Search for the cell housing the specified text and yield its [X, Y] center coordinate. 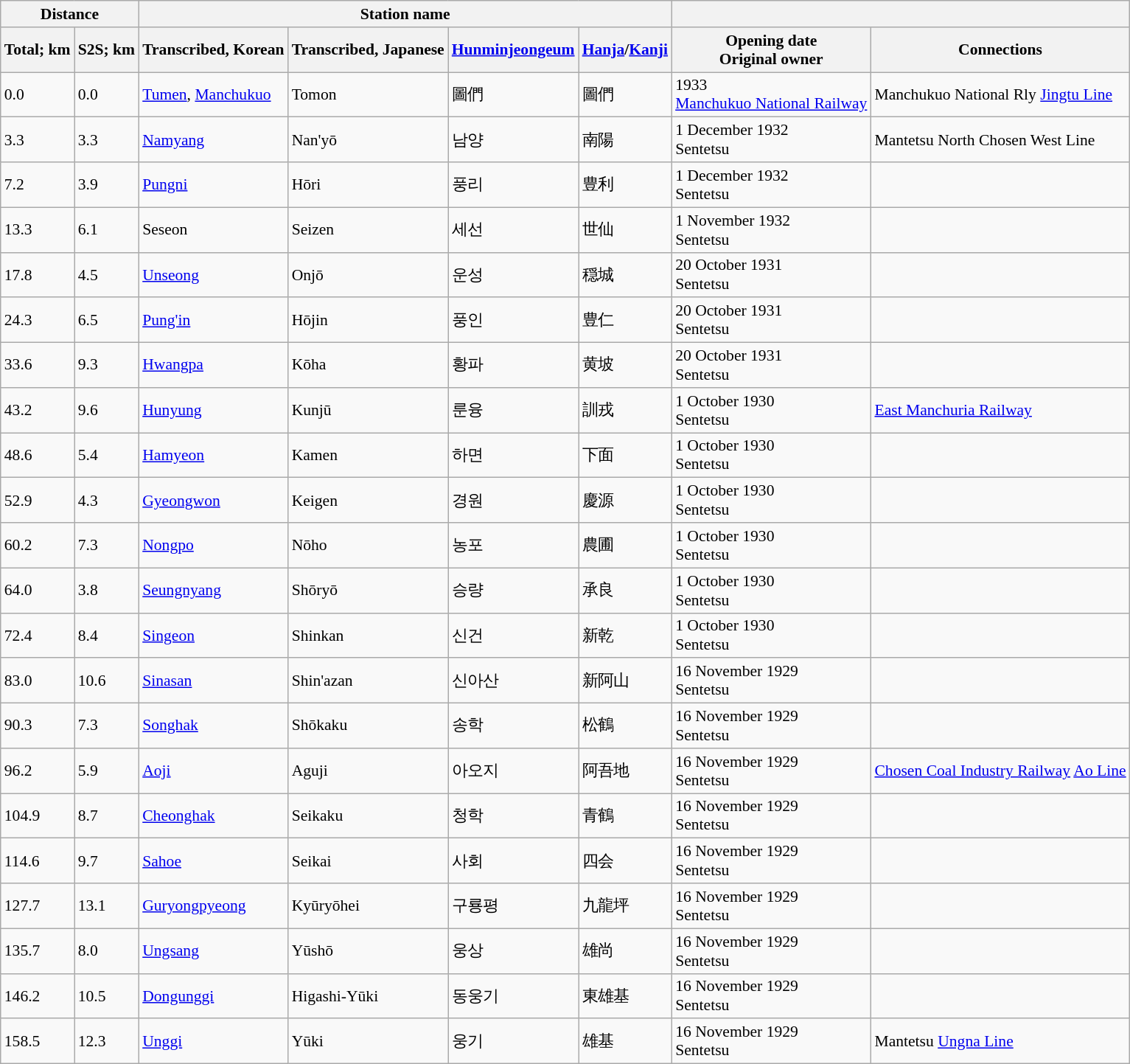
Kyūryōhei [369, 905]
Opening dateOriginal owner [771, 50]
Songhak [213, 726]
Hōjin [369, 320]
Kōha [369, 366]
3.8 [107, 590]
3.9 [107, 184]
Shinkan [369, 636]
송학 [513, 726]
90.3 [38, 726]
Transcribed, Korean [213, 50]
訓戎 [625, 410]
Mantetsu Ungna Line [1000, 1041]
6.5 [107, 320]
Hamyeon [213, 456]
72.4 [38, 636]
S2S; km [107, 50]
Ungsang [213, 951]
黄坡 [625, 366]
Seungnyang [213, 590]
Hunyung [213, 410]
Seizen [369, 230]
43.2 [38, 410]
13.1 [107, 905]
60.2 [38, 546]
웅기 [513, 1041]
승량 [513, 590]
Onjō [369, 274]
8.4 [107, 636]
Hōri [369, 184]
10.6 [107, 681]
Gyeongwon [213, 500]
Keigen [369, 500]
4.3 [107, 500]
阿吾地 [625, 771]
Nan'yō [369, 140]
松鶴 [625, 726]
Manchukuo National Rly Jingtu Line [1000, 94]
Higashi-Yūki [369, 995]
7.2 [38, 184]
146.2 [38, 995]
雄基 [625, 1041]
下面 [625, 456]
Kamen [369, 456]
5.9 [107, 771]
48.6 [38, 456]
농포 [513, 546]
Station name [405, 14]
경원 [513, 500]
풍리 [513, 184]
158.5 [38, 1041]
Pung'in [213, 320]
Namyang [213, 140]
운성 [513, 274]
10.5 [107, 995]
8.7 [107, 816]
Aguji [369, 771]
1 November 1932Sentetsu [771, 230]
Yūshō [369, 951]
九龍坪 [625, 905]
9.6 [107, 410]
Seseon [213, 230]
구룡평 [513, 905]
Yūki [369, 1041]
하면 [513, 456]
Singeon [213, 636]
1933Manchukuo National Railway [771, 94]
Dongunggi [213, 995]
Tomon [369, 94]
穏城 [625, 274]
9.3 [107, 366]
6.1 [107, 230]
Hwangpa [213, 366]
135.7 [38, 951]
Transcribed, Japanese [369, 50]
雄尚 [625, 951]
5.4 [107, 456]
남양 [513, 140]
農圃 [625, 546]
114.6 [38, 861]
9.7 [107, 861]
104.9 [38, 816]
신건 [513, 636]
Tumen, Manchukuo [213, 94]
세선 [513, 230]
64.0 [38, 590]
Nōho [369, 546]
四会 [625, 861]
Cheonghak [213, 816]
Hanja/Kanji [625, 50]
豊仁 [625, 320]
룬융 [513, 410]
East Manchuria Railway [1000, 410]
동웅기 [513, 995]
Seikai [369, 861]
아오지 [513, 771]
사회 [513, 861]
83.0 [38, 681]
4.5 [107, 274]
17.8 [38, 274]
新乾 [625, 636]
Sahoe [213, 861]
127.7 [38, 905]
웅상 [513, 951]
Pungni [213, 184]
Distance [69, 14]
풍인 [513, 320]
承良 [625, 590]
Seikaku [369, 816]
96.2 [38, 771]
豊利 [625, 184]
Nongpo [213, 546]
Aoji [213, 771]
청학 [513, 816]
世仙 [625, 230]
Connections [1000, 50]
24.3 [38, 320]
Unseong [213, 274]
Shin'azan [369, 681]
青鶴 [625, 816]
Kunjū [369, 410]
13.3 [38, 230]
Unggi [213, 1041]
Hunminjeongeum [513, 50]
慶源 [625, 500]
Guryongpyeong [213, 905]
12.3 [107, 1041]
Shōryō [369, 590]
南陽 [625, 140]
Sinasan [213, 681]
Mantetsu North Chosen West Line [1000, 140]
東雄基 [625, 995]
신아산 [513, 681]
Chosen Coal Industry Railway Ao Line [1000, 771]
52.9 [38, 500]
新阿山 [625, 681]
Shōkaku [369, 726]
Total; km [38, 50]
33.6 [38, 366]
8.0 [107, 951]
황파 [513, 366]
